Output the [x, y] coordinate of the center of the cell containing the given text.  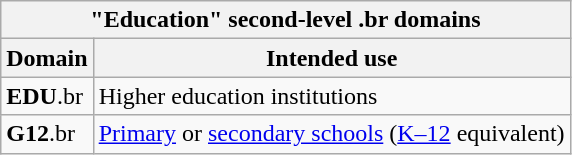
Higher education institutions [332, 96]
Intended use [332, 58]
"Education" second-level .br domains [286, 20]
G12.br [47, 134]
Primary or secondary schools (K–12 equivalent) [332, 134]
Domain [47, 58]
EDU.br [47, 96]
